Locate the cell with the specified text and output its [x, y] center coordinate. 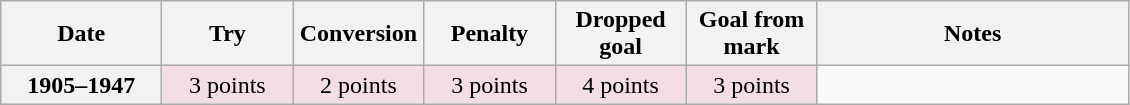
Conversion [358, 34]
2 points [358, 85]
1905–1947 [82, 85]
Dropped goal [620, 34]
Goal from mark [752, 34]
Try [228, 34]
Penalty [490, 34]
4 points [620, 85]
Date [82, 34]
Notes [972, 34]
